Provide the [x, y] coordinate of the cell's center where the given text is located.  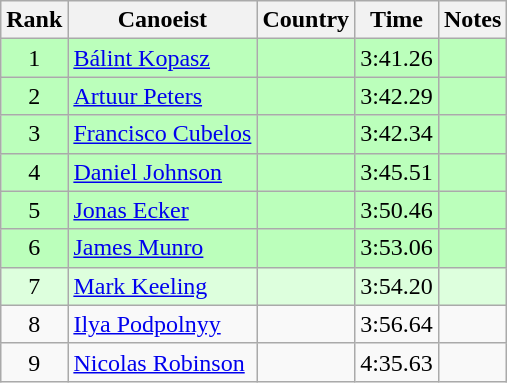
Time [397, 20]
3:50.46 [397, 210]
Mark Keeling [162, 286]
Artuur Peters [162, 96]
3:41.26 [397, 58]
7 [34, 286]
Country [306, 20]
3:56.64 [397, 324]
3:53.06 [397, 248]
2 [34, 96]
3:45.51 [397, 172]
Bálint Kopasz [162, 58]
Rank [34, 20]
James Munro [162, 248]
3:42.34 [397, 134]
4:35.63 [397, 362]
Canoeist [162, 20]
3 [34, 134]
9 [34, 362]
Francisco Cubelos [162, 134]
Notes [472, 20]
Daniel Johnson [162, 172]
3:42.29 [397, 96]
Nicolas Robinson [162, 362]
Jonas Ecker [162, 210]
4 [34, 172]
1 [34, 58]
6 [34, 248]
3:54.20 [397, 286]
5 [34, 210]
Ilya Podpolnyy [162, 324]
8 [34, 324]
